Capture the cell that displays the provided text and extract its [x, y] central coordinate. 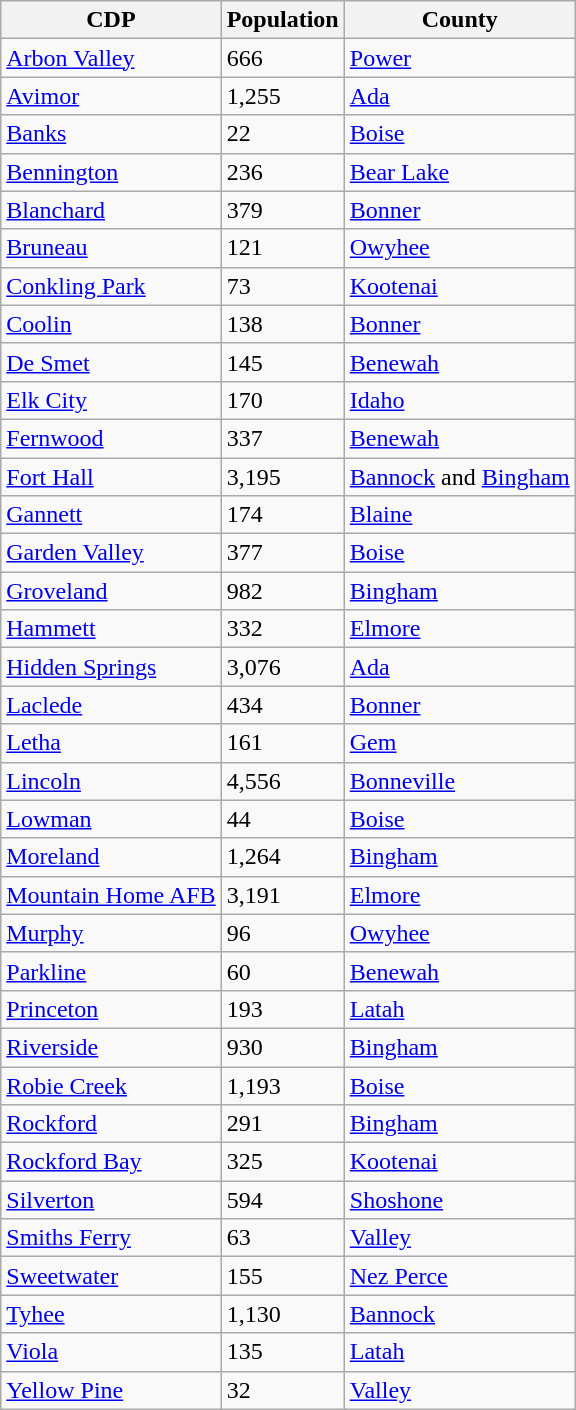
Lincoln [111, 781]
Shoshone [460, 1200]
666 [282, 58]
Nez Perce [460, 1276]
Population [282, 20]
Garden Valley [111, 553]
434 [282, 705]
174 [282, 515]
22 [282, 134]
Idaho [460, 400]
Letha [111, 743]
Power [460, 58]
Viola [111, 1352]
930 [282, 1047]
Arbon Valley [111, 58]
Murphy [111, 933]
Rockford [111, 1124]
Silverton [111, 1200]
Lowman [111, 819]
155 [282, 1276]
Elk City [111, 400]
594 [282, 1200]
Yellow Pine [111, 1390]
96 [282, 933]
Blanchard [111, 210]
Riverside [111, 1047]
982 [282, 591]
Tyhee [111, 1314]
Moreland [111, 857]
Avimor [111, 96]
161 [282, 743]
1,130 [282, 1314]
135 [282, 1352]
63 [282, 1238]
Fort Hall [111, 477]
1,255 [282, 96]
Gem [460, 743]
332 [282, 629]
Groveland [111, 591]
3,195 [282, 477]
County [460, 20]
Sweetwater [111, 1276]
Rockford Bay [111, 1162]
1,193 [282, 1085]
138 [282, 324]
44 [282, 819]
193 [282, 1009]
Hidden Springs [111, 667]
Gannett [111, 515]
3,191 [282, 895]
73 [282, 286]
Fernwood [111, 438]
32 [282, 1390]
Smiths Ferry [111, 1238]
1,264 [282, 857]
377 [282, 553]
Robie Creek [111, 1085]
379 [282, 210]
337 [282, 438]
Mountain Home AFB [111, 895]
Hammett [111, 629]
Conkling Park [111, 286]
145 [282, 362]
4,556 [282, 781]
CDP [111, 20]
Parkline [111, 971]
Coolin [111, 324]
291 [282, 1124]
Bruneau [111, 248]
Bannock [460, 1314]
De Smet [111, 362]
236 [282, 172]
121 [282, 248]
Bennington [111, 172]
Bear Lake [460, 172]
3,076 [282, 667]
Bonneville [460, 781]
325 [282, 1162]
Blaine [460, 515]
Princeton [111, 1009]
Banks [111, 134]
Laclede [111, 705]
60 [282, 971]
170 [282, 400]
Bannock and Bingham [460, 477]
